Return (x, y) of the center of cell containing provided text 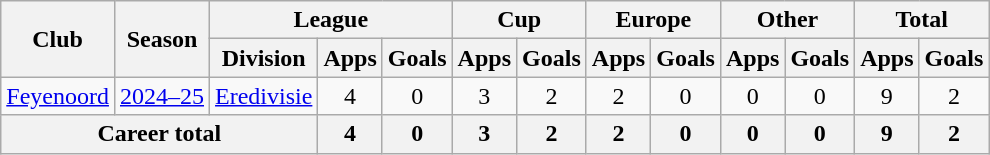
Cup (519, 20)
Division (264, 58)
2024–25 (162, 96)
Season (162, 39)
League (332, 20)
Europe (653, 20)
Club (58, 39)
Other (787, 20)
Career total (160, 134)
Feyenoord (58, 96)
Total (922, 20)
Eredivisie (264, 96)
